Pinpoint the cell where the given text exists, returning its (x, y) midpoint coordinate. 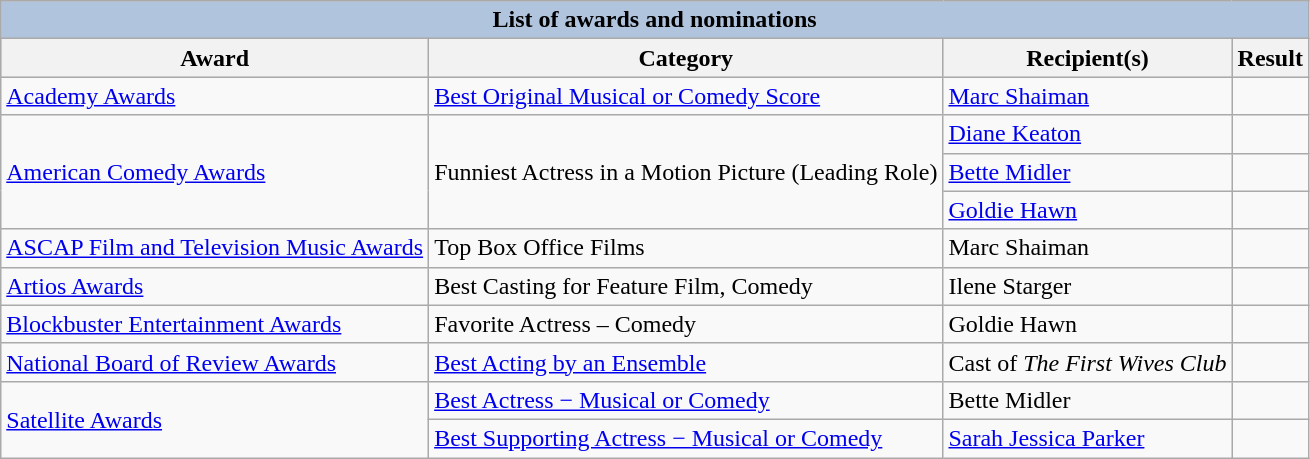
ASCAP Film and Television Music Awards (215, 248)
Category (686, 58)
National Board of Review Awards (215, 362)
Best Actress − Musical or Comedy (686, 400)
Academy Awards (215, 96)
List of awards and nominations (655, 20)
Diane Keaton (1088, 134)
Favorite Actress – Comedy (686, 324)
Sarah Jessica Parker (1088, 438)
Best Supporting Actress − Musical or Comedy (686, 438)
Best Casting for Feature Film, Comedy (686, 286)
Top Box Office Films (686, 248)
Funniest Actress in a Motion Picture (Leading Role) (686, 172)
Ilene Starger (1088, 286)
Result (1270, 58)
Best Original Musical or Comedy Score (686, 96)
Award (215, 58)
Satellite Awards (215, 419)
Blockbuster Entertainment Awards (215, 324)
American Comedy Awards (215, 172)
Recipient(s) (1088, 58)
Best Acting by an Ensemble (686, 362)
Artios Awards (215, 286)
Cast of The First Wives Club (1088, 362)
